For the text-containing cell, return its midpoint in [x, y] coordinate format. 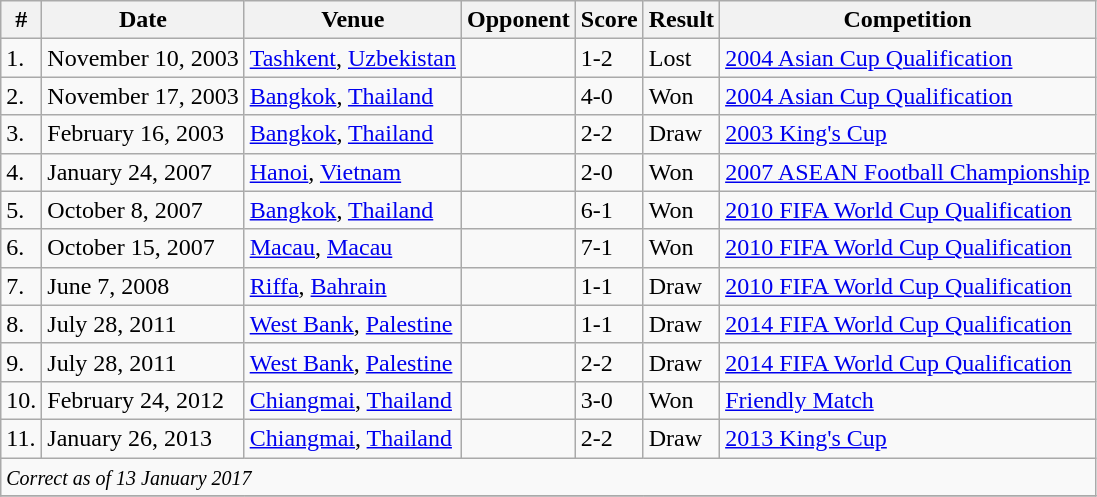
October 15, 2007 [143, 248]
Result [681, 20]
Opponent [519, 20]
Tashkent, Uzbekistan [352, 58]
6. [22, 248]
7. [22, 286]
1. [22, 58]
January 24, 2007 [143, 172]
11. [22, 438]
# [22, 20]
June 7, 2008 [143, 286]
3-0 [609, 400]
October 8, 2007 [143, 210]
1-2 [609, 58]
2-0 [609, 172]
Date [143, 20]
2003 King's Cup [908, 134]
4-0 [609, 96]
2007 ASEAN Football Championship [908, 172]
Venue [352, 20]
Macau, Macau [352, 248]
6-1 [609, 210]
January 26, 2013 [143, 438]
8. [22, 324]
November 10, 2003 [143, 58]
7-1 [609, 248]
2. [22, 96]
5. [22, 210]
4. [22, 172]
November 17, 2003 [143, 96]
Riffa, Bahrain [352, 286]
Competition [908, 20]
Correct as of 13 January 2017 [548, 477]
3. [22, 134]
9. [22, 362]
2013 King's Cup [908, 438]
10. [22, 400]
February 24, 2012 [143, 400]
Lost [681, 58]
Friendly Match [908, 400]
Score [609, 20]
February 16, 2003 [143, 134]
Hanoi, Vietnam [352, 172]
